Return the [X, Y] coordinate for the center point of the cell that contains the specified text.  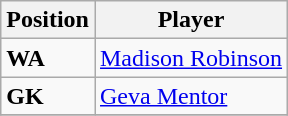
WA [48, 58]
Geva Mentor [190, 96]
GK [48, 96]
Player [190, 20]
Position [48, 20]
Madison Robinson [190, 58]
